Capture the cell that displays the provided text and extract its [x, y] central coordinate. 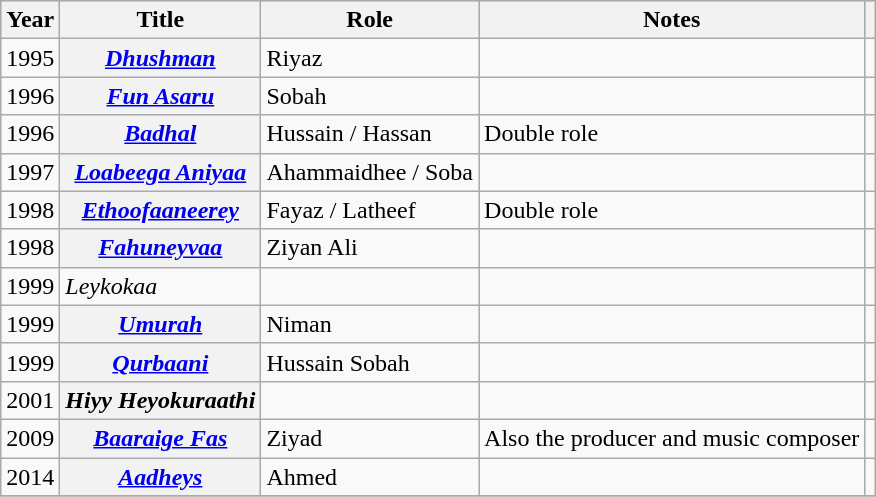
Hiyy Heyokuraathi [160, 400]
Qurbaani [160, 362]
Niman [370, 324]
Loabeega Aniyaa [160, 172]
Year [30, 20]
Dhushman [160, 58]
Leykokaa [160, 286]
Fayaz / Latheef [370, 210]
Ziyad [370, 438]
Notes [672, 20]
Ahmed [370, 477]
Fun Asaru [160, 96]
Badhal [160, 134]
Aadheys [160, 477]
Sobah [370, 96]
Also the producer and music composer [672, 438]
Ziyan Ali [370, 248]
2001 [30, 400]
Riyaz [370, 58]
Ahammaidhee / Soba [370, 172]
Ethoofaaneerey [160, 210]
Fahuneyvaa [160, 248]
Hussain / Hassan [370, 134]
Role [370, 20]
Hussain Sobah [370, 362]
Title [160, 20]
2009 [30, 438]
1997 [30, 172]
2014 [30, 477]
Umurah [160, 324]
Baaraige Fas [160, 438]
1995 [30, 58]
